Identify which cell holds the provided text, then report its (X, Y) central coordinate. 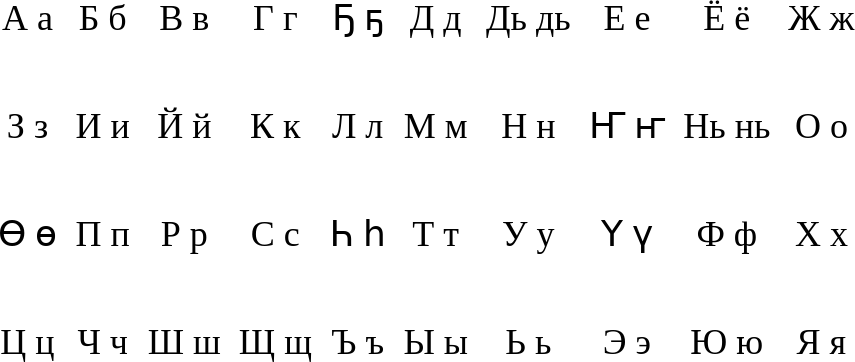
Ҥ ҥ (627, 126)
Л л (357, 126)
Һ һ (357, 234)
К к (275, 126)
Н н (528, 126)
Т т (436, 234)
Ф ф (727, 234)
И и (102, 126)
П п (102, 234)
У у (528, 234)
Ү ү (627, 234)
Р р (184, 234)
М м (436, 126)
С с (275, 234)
Й й (184, 126)
Нь нь (727, 126)
